Determine the (x, y) coordinate at the center of the cell enclosing the given text.  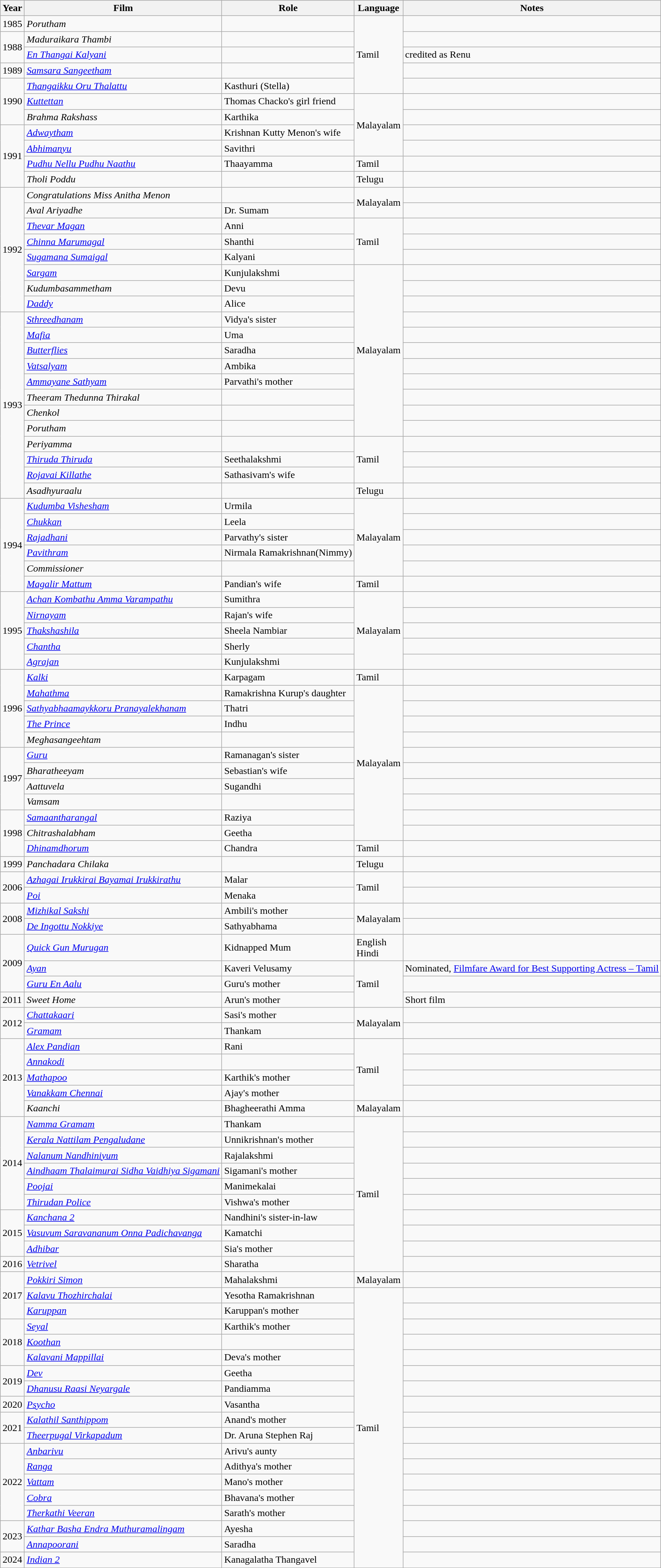
Sargam (123, 273)
Thiruda Thiruda (123, 460)
Annapoorani (123, 1544)
Panchadara Chilaka (123, 864)
2006 (12, 887)
Chukkan (123, 522)
Film (123, 8)
Seethalakshmi (288, 460)
2019 (12, 1381)
1989 (12, 70)
Arivu's aunty (288, 1451)
Daddy (123, 304)
Quick Gun Murugan (123, 947)
The Prince (123, 724)
Ambika (288, 366)
Sweet Home (123, 1000)
2008 (12, 918)
Vasuvum Saravananum Onna Padichavanga (123, 1233)
Thirudan Police (123, 1202)
Mathapoo (123, 1077)
Parvathi's mother (288, 381)
Dhanusu Raasi Neyargale (123, 1389)
Notes (532, 8)
Mafia (123, 335)
Seyal (123, 1326)
2023 (12, 1537)
2016 (12, 1264)
Bharatheeyam (123, 771)
Maduraikara Thambi (123, 39)
En Thangai Kalyani (123, 55)
Dhinamdhorum (123, 848)
Congratulations Miss Anitha Menon (123, 195)
Kaanchi (123, 1108)
Kuttettan (123, 101)
Rajalakshmi (288, 1155)
Annakodi (123, 1062)
Asadhyuraalu (123, 491)
Ambili's mother (288, 911)
Dev (123, 1373)
2009 (12, 962)
Anbarivu (123, 1451)
Vanakkam Chennai (123, 1093)
Sumithra (288, 599)
Kalavu Thozhirchalai (123, 1295)
1985 (12, 24)
EnglishHindi (379, 947)
Vishwa's mother (288, 1202)
Ayesha (288, 1529)
Sherly (288, 646)
Sasi's mother (288, 1015)
Achan Kombathu Amma Varampathu (123, 599)
2014 (12, 1163)
Menaka (288, 895)
Thaayamma (288, 164)
Commissioner (123, 568)
Guru's mother (288, 984)
Adithya's mother (288, 1467)
Short film (532, 1000)
Raziya (288, 817)
Mizhikal Sakshi (123, 911)
Vatsalyam (123, 366)
Periyamma (123, 444)
Sathyabhaamaykkoru Pranayalekhanam (123, 709)
Arun's mother (288, 1000)
Alex Pandian (123, 1046)
Pandiamma (288, 1389)
Guru En Aalu (123, 984)
Theerpugal Virkapadum (123, 1435)
Vasantha (288, 1404)
Kalyani (288, 257)
2017 (12, 1295)
Mano's mother (288, 1482)
Adhibar (123, 1249)
Kasthuri (Stella) (288, 86)
Kanchana 2 (123, 1218)
1994 (12, 545)
Kidnapped Mum (288, 947)
Bhavana's mother (288, 1498)
Thevar Magan (123, 226)
Sigamani's mother (288, 1171)
Nalanum Nandhiniyum (123, 1155)
Vattam (123, 1482)
Ammayane Sathyam (123, 381)
2011 (12, 1000)
Samsara Sangeetham (123, 70)
Indian 2 (123, 1560)
Thangaikku Oru Thalattu (123, 86)
Urmila (288, 506)
Sheela Nambiar (288, 630)
Kathar Basha Endra Muthuramalingam (123, 1529)
Kanagalatha Thangavel (288, 1560)
Kudumbasammetham (123, 288)
Cobra (123, 1498)
Unnikrishnan's mother (288, 1140)
2022 (12, 1482)
Shanthi (288, 242)
Ramakrishna Kurup's daughter (288, 693)
Anand's mother (288, 1420)
Kalavani Mappillai (123, 1357)
Guru (123, 755)
Ayan (123, 969)
Year (12, 8)
Psycho (123, 1404)
Koothan (123, 1342)
Parvathy's sister (288, 537)
Aattuvela (123, 786)
Vetrivel (123, 1264)
Language (379, 8)
Dr. Aruna Stephen Raj (288, 1435)
2018 (12, 1342)
Sathasivam's wife (288, 475)
Yesotha Ramakrishnan (288, 1295)
1995 (12, 630)
2021 (12, 1427)
Krishnan Kutty Menon's wife (288, 132)
Ajay's mother (288, 1093)
Pudhu Nellu Pudhu Naathu (123, 164)
Chinna Marumagal (123, 242)
credited as Renu (532, 55)
2015 (12, 1233)
Karuppan's mother (288, 1311)
Meghasangeehtam (123, 740)
Indhu (288, 724)
Chenkol (123, 413)
Nirmala Ramakrishnan(Nimmy) (288, 553)
Azhagai Irukkirai Bayamai Irukkirathu (123, 879)
Kudumba Vishesham (123, 506)
Agrajan (123, 662)
2012 (12, 1023)
Gramam (123, 1031)
Ramanagan's sister (288, 755)
Chattakaari (123, 1015)
Karuppan (123, 1311)
Vidya's sister (288, 319)
Anni (288, 226)
Rajan's wife (288, 615)
1990 (12, 101)
1996 (12, 708)
Pokkiri Simon (123, 1280)
1999 (12, 864)
Thomas Chacko's girl friend (288, 101)
Pandian's wife (288, 584)
Kalathil Santhippom (123, 1420)
Leela (288, 522)
Chantha (123, 646)
Aval Ariyadhe (123, 211)
Sugamana Sumaigal (123, 257)
Thatri (288, 709)
Sharatha (288, 1264)
Nandhini's sister-in-law (288, 1218)
Adwaytham (123, 132)
Deva's mother (288, 1357)
Vamsam (123, 802)
Butterflies (123, 350)
Role (288, 8)
Samaantharangal (123, 817)
Sthreedhanam (123, 319)
Rani (288, 1046)
Kerala Nattilam Pengaludane (123, 1140)
Namma Gramam (123, 1124)
1998 (12, 833)
Kalki (123, 677)
Rajadhani (123, 537)
Karpagam (288, 677)
Therkathi Veeran (123, 1513)
Brahma Rakshass (123, 117)
Malar (288, 879)
Magalir Mattum (123, 584)
Mahathma (123, 693)
Poojai (123, 1186)
Abhimanyu (123, 148)
Sarath's mother (288, 1513)
Chitrashalabham (123, 833)
Thakshashila (123, 630)
De Ingottu Nokkiye (123, 926)
Pavithram (123, 553)
Sebastian's wife (288, 771)
2024 (12, 1560)
Sia's mother (288, 1249)
Poi (123, 895)
Bhagheerathi Amma (288, 1108)
1993 (12, 405)
Theeram Thedunna Thirakal (123, 397)
Kamatchi (288, 1233)
2020 (12, 1404)
Manimekalai (288, 1186)
Sathyabhama (288, 926)
Karthika (288, 117)
2013 (12, 1077)
1988 (12, 47)
Ranga (123, 1467)
1992 (12, 249)
Mahalakshmi (288, 1280)
Aindhaam Thalaimurai Sidha Vaidhiya Sigamani (123, 1171)
Rojavai Killathe (123, 475)
Kaveri Velusamy (288, 969)
Sugandhi (288, 786)
Alice (288, 304)
Dr. Sumam (288, 211)
Tholi Poddu (123, 179)
Chandra (288, 848)
Nominated, Filmfare Award for Best Supporting Actress – Tamil (532, 969)
Devu (288, 288)
Uma (288, 335)
1997 (12, 778)
Nirnayam (123, 615)
1991 (12, 156)
Savithri (288, 148)
